Provide the (X, Y) coordinate of the cell's center where the given text is located.  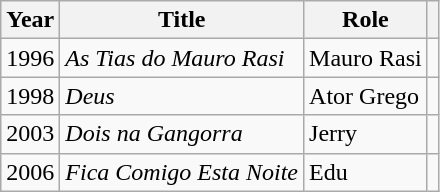
2003 (30, 134)
Edu (366, 172)
Fica Comigo Esta Noite (182, 172)
1996 (30, 58)
Ator Grego (366, 96)
Title (182, 20)
Dois na Gangorra (182, 134)
Deus (182, 96)
1998 (30, 96)
Role (366, 20)
Year (30, 20)
Mauro Rasi (366, 58)
Jerry (366, 134)
As Tias do Mauro Rasi (182, 58)
2006 (30, 172)
